Extract the (x, y) coordinate from the center of the cell holding the provided text.  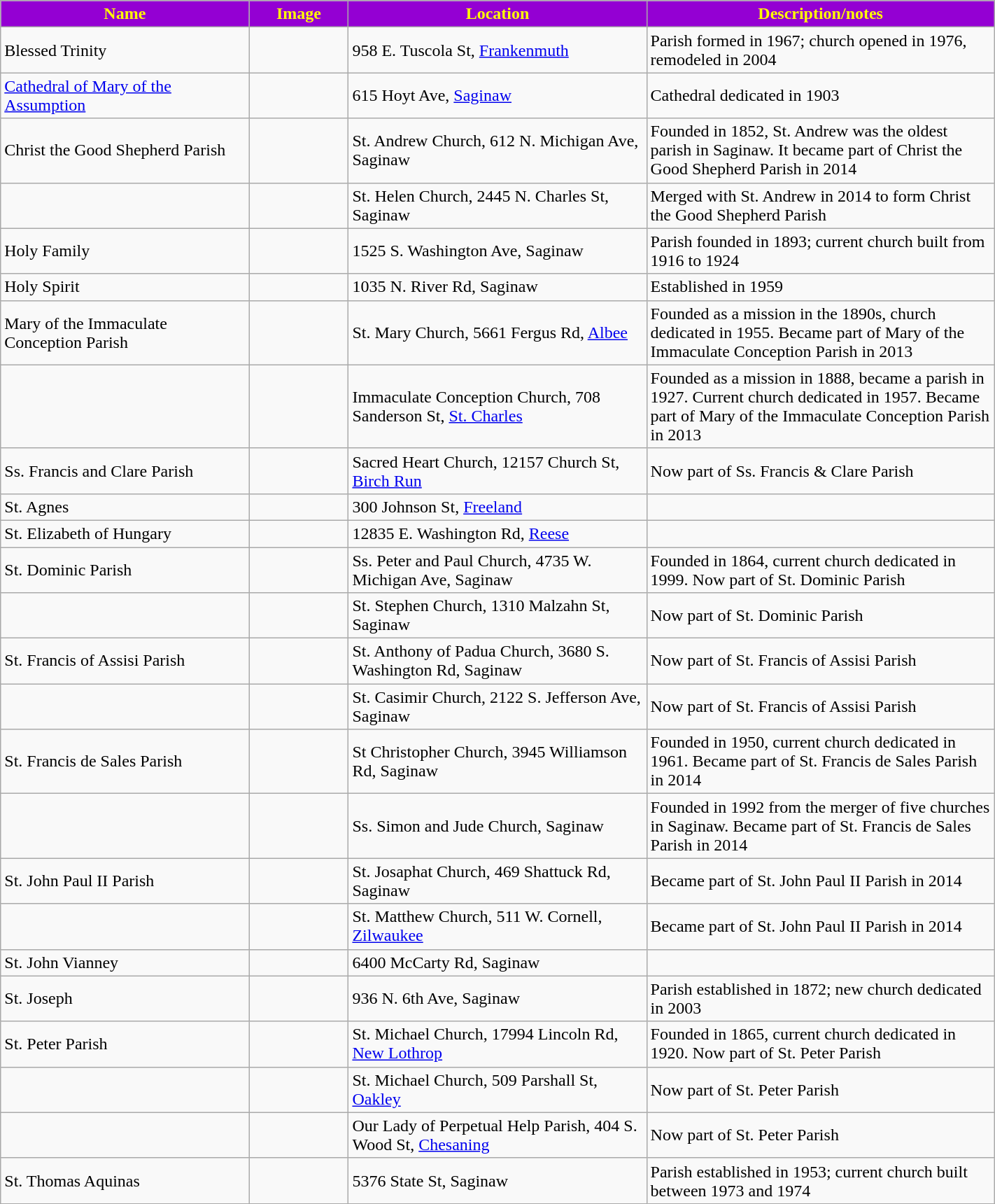
St. John Paul II Parish (125, 881)
Sacred Heart Church, 12157 Church St, Birch Run (497, 470)
615 Hoyt Ave, Saginaw (497, 95)
St. Francis of Assisi Parish (125, 661)
Ss. Peter and Paul Church, 4735 W. Michigan Ave, Saginaw (497, 570)
St. Thomas Aquinas (125, 1180)
Name (125, 14)
St. Stephen Church, 1310 Malzahn St, Saginaw (497, 616)
Holy Spirit (125, 287)
Ss. Simon and Jude Church, Saginaw (497, 826)
Christ the Good Shepherd Parish (125, 150)
St. Casimir Church, 2122 S. Jefferson Ave, Saginaw (497, 707)
Founded in 1992 from the merger of five churches in Saginaw. Became part of St. Francis de Sales Parish in 2014 (820, 826)
Cathedral of Mary of the Assumption (125, 95)
Parish established in 1953; current church built between 1973 and 1974 (820, 1180)
Holy Family (125, 251)
St. Peter Parish (125, 1044)
St. Dominic Parish (125, 570)
St. Matthew Church, 511 W. Cornell, Zilwaukee (497, 927)
Merged with St. Andrew in 2014 to form Christ the Good Shepherd Parish (820, 206)
12835 E. Washington Rd, Reese (497, 533)
St. Elizabeth of Hungary (125, 533)
St. Mary Church, 5661 Fergus Rd, Albee (497, 332)
Immaculate Conception Church, 708 Sanderson St, St. Charles (497, 406)
St. Michael Church, 17994 Lincoln Rd, New Lothrop (497, 1044)
St. Michael Church, 509 Parshall St, Oakley (497, 1089)
936 N. 6th Ave, Saginaw (497, 998)
958 E. Tuscola St, Frankenmuth (497, 50)
1035 N. River Rd, Saginaw (497, 287)
Blessed Trinity (125, 50)
St. Andrew Church, 612 N. Michigan Ave, Saginaw (497, 150)
Parish established in 1872; new church dedicated in 2003 (820, 998)
St. Helen Church, 2445 N. Charles St, Saginaw (497, 206)
Founded in 1864, current church dedicated in 1999. Now part of St. Dominic Parish (820, 570)
Founded as a mission in the 1890s, church dedicated in 1955. Became part of Mary of the Immaculate Conception Parish in 2013 (820, 332)
Cathedral dedicated in 1903 (820, 95)
Description/notes (820, 14)
St. Agnes (125, 507)
Founded in 1950, current church dedicated in 1961. Became part of St. Francis de Sales Parish in 2014 (820, 762)
1525 S. Washington Ave, Saginaw (497, 251)
Ss. Francis and Clare Parish (125, 470)
Our Lady of Perpetual Help Parish, 404 S. Wood St, Chesaning (497, 1135)
Mary of the Immaculate Conception Parish (125, 332)
300 Johnson St, Freeland (497, 507)
Location (497, 14)
St. John Vianney (125, 962)
Now part of Ss. Francis & Clare Parish (820, 470)
Founded in 1865, current church dedicated in 1920. Now part of St. Peter Parish (820, 1044)
Parish founded in 1893; current church built from 1916 to 1924 (820, 251)
Now part of St. Dominic Parish (820, 616)
Established in 1959 (820, 287)
6400 McCarty Rd, Saginaw (497, 962)
St. Joseph (125, 998)
Parish formed in 1967; church opened in 1976, remodeled in 2004 (820, 50)
St. Francis de Sales Parish (125, 762)
Founded in 1852, St. Andrew was the oldest parish in Saginaw. It became part of Christ the Good Shepherd Parish in 2014 (820, 150)
5376 State St, Saginaw (497, 1180)
St. Josaphat Church, 469 Shattuck Rd, Saginaw (497, 881)
St Christopher Church, 3945 Williamson Rd, Saginaw (497, 762)
St. Anthony of Padua Church, 3680 S. Washington Rd, Saginaw (497, 661)
Image (299, 14)
